Capture the cell that displays the provided text and extract its [x, y] central coordinate. 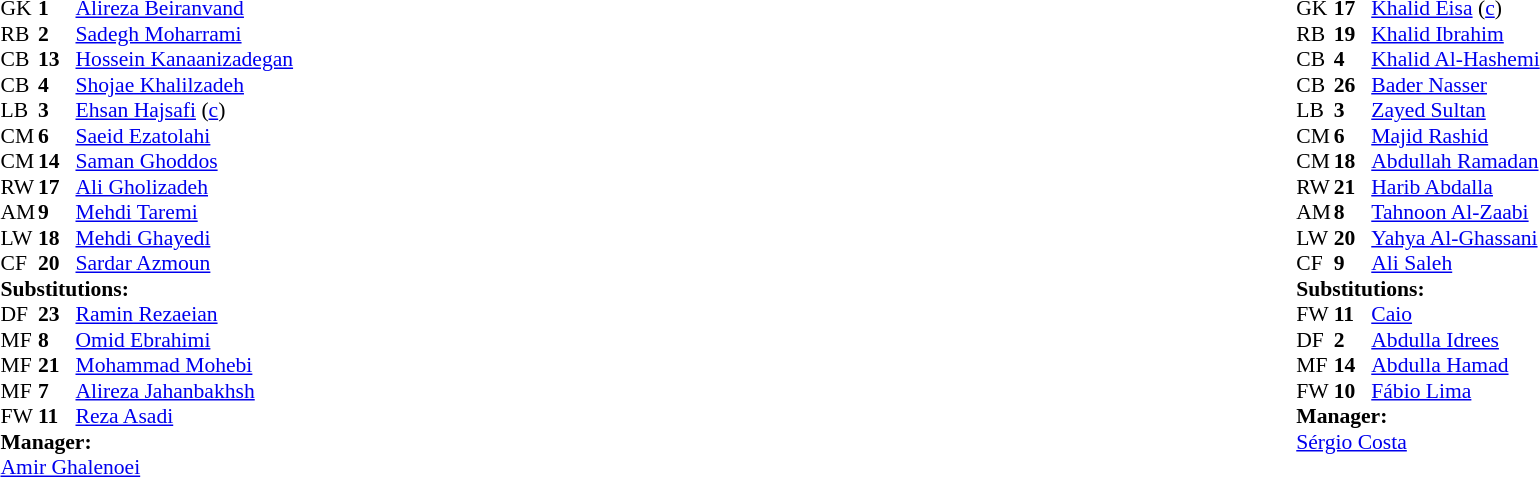
Abdulla Idrees [1455, 340]
Ramin Rezaeian [185, 315]
23 [57, 315]
Sardar Azmoun [185, 263]
Caio [1455, 315]
7 [57, 391]
Abdulla Hamad [1455, 365]
Hossein Kanaanizadegan [185, 59]
Sadegh Moharrami [185, 34]
Mehdi Taremi [185, 213]
Omid Ebrahimi [185, 340]
26 [1353, 85]
Saeid Ezatolahi [185, 136]
Ali Gholizadeh [185, 187]
Ali Saleh [1455, 263]
Saman Ghoddos [185, 161]
Khalid Ibrahim [1455, 34]
Sérgio Costa [1418, 442]
Tahnoon Al-Zaabi [1455, 213]
Bader Nasser [1455, 85]
Harib Abdalla [1455, 187]
10 [1353, 391]
Ehsan Hajsafi (c) [185, 111]
Zayed Sultan [1455, 111]
17 [57, 187]
Fábio Lima [1455, 391]
13 [57, 59]
Alireza Jahanbakhsh [185, 391]
Majid Rashid [1455, 136]
19 [1353, 34]
Shojae Khalilzadeh [185, 85]
Khalid Al-Hashemi [1455, 59]
Mohammad Mohebi [185, 365]
Reza Asadi [185, 417]
Abdullah Ramadan [1455, 161]
Mehdi Ghayedi [185, 238]
Yahya Al-Ghassani [1455, 238]
